Search for the cell housing the specified text and yield its [X, Y] center coordinate. 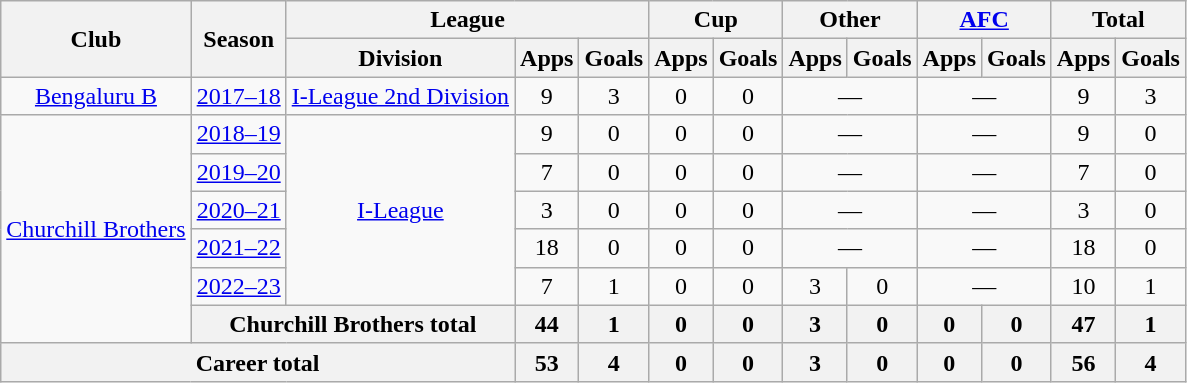
Division [400, 58]
I-League 2nd Division [400, 96]
10 [1083, 286]
Churchill Brothers [96, 229]
AFC [984, 20]
Club [96, 39]
2018–19 [238, 134]
Career total [258, 362]
2022–23 [238, 286]
44 [547, 324]
Season [238, 39]
Total [1118, 20]
Churchill Brothers total [352, 324]
I-League [400, 210]
47 [1083, 324]
Cup [716, 20]
53 [547, 362]
2021–22 [238, 248]
2020–21 [238, 210]
56 [1083, 362]
League [468, 20]
Other [850, 20]
2017–18 [238, 96]
2019–20 [238, 172]
Bengaluru B [96, 96]
